From the cell containing the given text, extract its center point as (X, Y) coordinate. 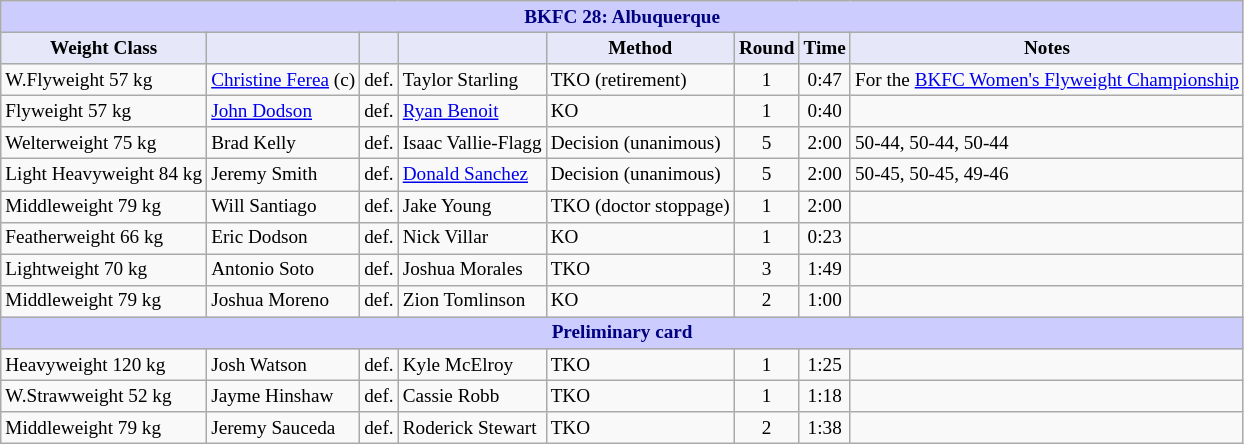
BKFC 28: Albuquerque (622, 17)
1:38 (824, 428)
Kyle McElroy (472, 365)
Preliminary card (622, 333)
Lightweight 70 kg (104, 270)
0:40 (824, 111)
Flyweight 57 kg (104, 111)
Nick Villar (472, 238)
W.Strawweight 52 kg (104, 396)
Weight Class (104, 48)
Round (766, 48)
50-44, 50-44, 50-44 (1046, 143)
1:00 (824, 301)
Joshua Moreno (284, 301)
Josh Watson (284, 365)
Jeremy Sauceda (284, 428)
Will Santiago (284, 206)
50-45, 50-45, 49-46 (1046, 175)
For the BKFC Women's Flyweight Championship (1046, 80)
Jake Young (472, 206)
W.Flyweight 57 kg (104, 80)
John Dodson (284, 111)
Donald Sanchez (472, 175)
Featherweight 66 kg (104, 238)
Zion Tomlinson (472, 301)
Light Heavyweight 84 kg (104, 175)
TKO (doctor stoppage) (640, 206)
Taylor Starling (472, 80)
1:25 (824, 365)
Notes (1046, 48)
0:47 (824, 80)
Roderick Stewart (472, 428)
Brad Kelly (284, 143)
Eric Dodson (284, 238)
0:23 (824, 238)
Ryan Benoit (472, 111)
Method (640, 48)
Joshua Morales (472, 270)
Christine Ferea (c) (284, 80)
TKO (retirement) (640, 80)
Welterweight 75 kg (104, 143)
Jeremy Smith (284, 175)
3 (766, 270)
Jayme Hinshaw (284, 396)
Isaac Vallie-Flagg (472, 143)
Cassie Robb (472, 396)
1:49 (824, 270)
Time (824, 48)
1:18 (824, 396)
Heavyweight 120 kg (104, 365)
Antonio Soto (284, 270)
